Identify which cell holds the provided text, then report its (x, y) central coordinate. 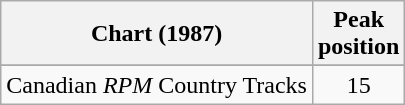
Chart (1987) (157, 34)
15 (358, 85)
Canadian RPM Country Tracks (157, 85)
Peakposition (358, 34)
